Scan for the cell matching the given text and deliver its (X, Y) coordinate at center. 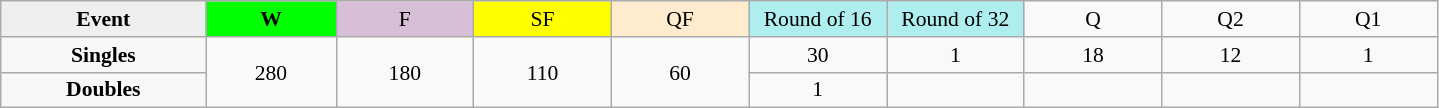
W (271, 19)
60 (680, 72)
Q (1093, 19)
F (405, 19)
18 (1093, 55)
30 (818, 55)
Q1 (1368, 19)
Event (104, 19)
12 (1231, 55)
Doubles (104, 90)
Singles (104, 55)
SF (543, 19)
QF (680, 19)
Round of 32 (955, 19)
Round of 16 (818, 19)
Q2 (1231, 19)
280 (271, 72)
110 (543, 72)
180 (405, 72)
